Find where the given text appears and provide that cell's center as [X, Y] coordinate. 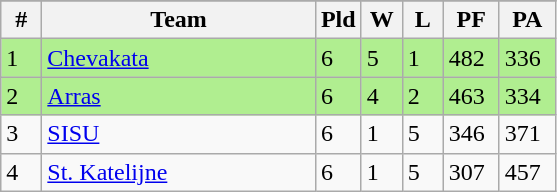
SISU [179, 134]
PA [527, 20]
482 [471, 58]
463 [471, 96]
# [22, 20]
3 [22, 134]
371 [527, 134]
Chevakata [179, 58]
L [422, 20]
457 [527, 172]
PF [471, 20]
W [382, 20]
336 [527, 58]
St. Katelijne [179, 172]
346 [471, 134]
Team [179, 20]
Arras [179, 96]
Pld [338, 20]
307 [471, 172]
334 [527, 96]
